Identify which cell holds the provided text, then report its [x, y] central coordinate. 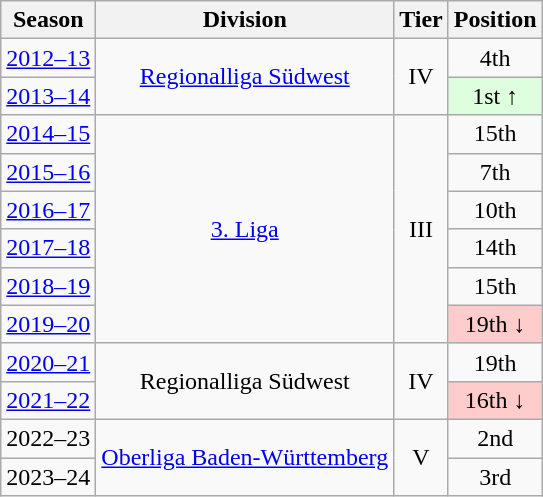
Tier [422, 20]
2020–21 [48, 362]
19th ↓ [495, 324]
7th [495, 172]
Oberliga Baden-Württemberg [245, 457]
19th [495, 362]
Season [48, 20]
10th [495, 210]
2021–22 [48, 400]
2016–17 [48, 210]
2015–16 [48, 172]
1st ↑ [495, 96]
3rd [495, 477]
2019–20 [48, 324]
2nd [495, 438]
2014–15 [48, 134]
2022–23 [48, 438]
4th [495, 58]
Position [495, 20]
2017–18 [48, 248]
III [422, 229]
Division [245, 20]
2012–13 [48, 58]
2013–14 [48, 96]
3. Liga [245, 229]
2018–19 [48, 286]
14th [495, 248]
V [422, 457]
2023–24 [48, 477]
16th ↓ [495, 400]
